Detect which cell encompasses the target text, then output its [x, y] center coordinate. 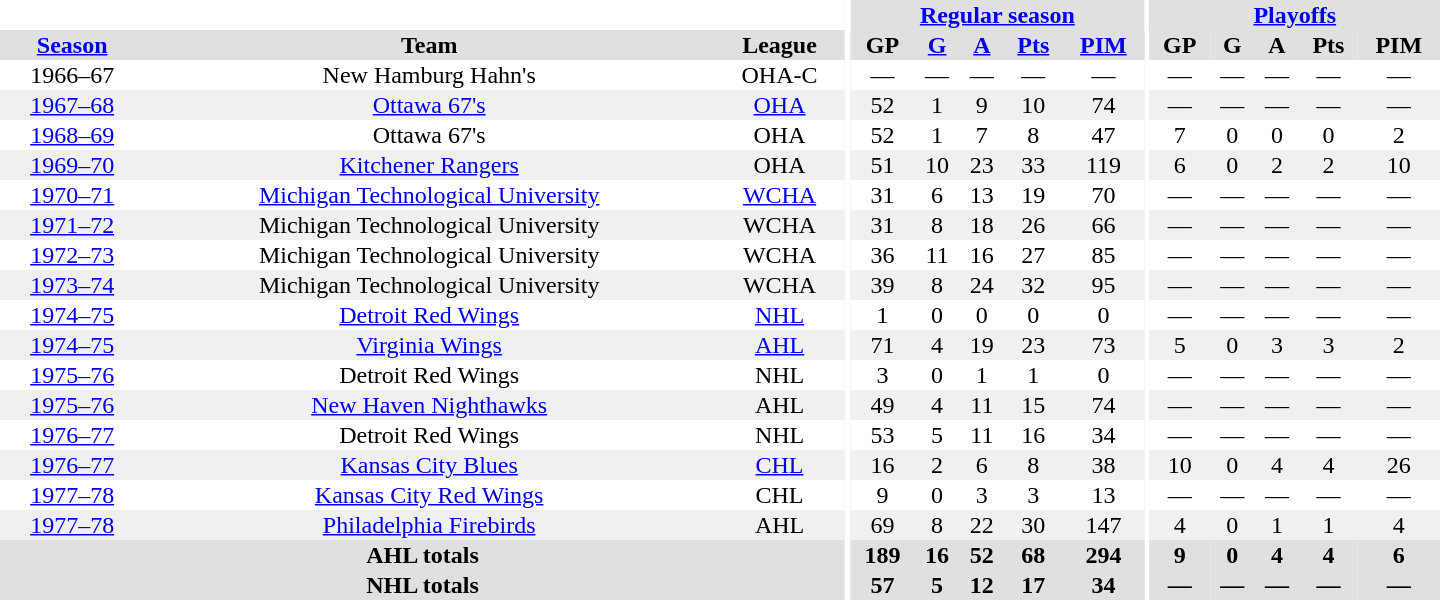
Season [72, 45]
147 [1103, 525]
95 [1103, 285]
OHA-C [780, 75]
22 [982, 525]
294 [1103, 555]
Regular season [998, 15]
1969–70 [72, 165]
12 [982, 585]
47 [1103, 135]
Playoffs [1295, 15]
1971–72 [72, 225]
Kitchener Rangers [429, 165]
1966–67 [72, 75]
36 [882, 255]
69 [882, 525]
38 [1103, 465]
Virginia Wings [429, 345]
Philadelphia Firebirds [429, 525]
57 [882, 585]
32 [1033, 285]
AHL totals [422, 555]
30 [1033, 525]
Kansas City Blues [429, 465]
189 [882, 555]
85 [1103, 255]
NHL totals [422, 585]
New Haven Nighthawks [429, 405]
Team [429, 45]
1970–71 [72, 195]
68 [1033, 555]
24 [982, 285]
53 [882, 435]
51 [882, 165]
18 [982, 225]
119 [1103, 165]
1967–68 [72, 105]
New Hamburg Hahn's [429, 75]
17 [1033, 585]
Kansas City Red Wings [429, 495]
1972–73 [72, 255]
39 [882, 285]
27 [1033, 255]
71 [882, 345]
League [780, 45]
66 [1103, 225]
1968–69 [72, 135]
70 [1103, 195]
73 [1103, 345]
33 [1033, 165]
49 [882, 405]
1973–74 [72, 285]
15 [1033, 405]
